Detect which cell encompasses the target text, then output its [x, y] center coordinate. 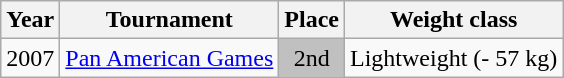
Year [30, 20]
Tournament [170, 20]
2nd [312, 58]
2007 [30, 58]
Pan American Games [170, 58]
Place [312, 20]
Lightweight (- 57 kg) [454, 58]
Weight class [454, 20]
